Find where the given text appears and provide that cell's center as (x, y) coordinate. 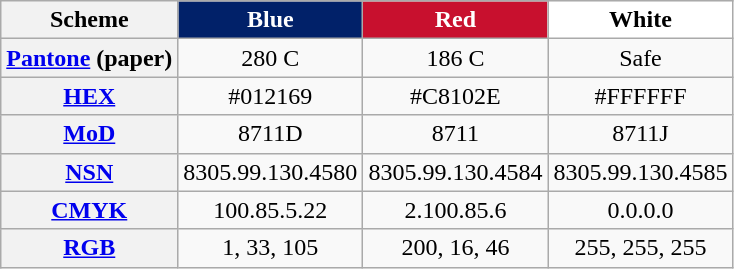
RGB (90, 248)
White (640, 20)
CMYK (90, 210)
Pantone (paper) (90, 58)
Blue (270, 20)
8711J (640, 134)
8305.99.130.4580 (270, 172)
200, 16, 46 (456, 248)
MoD (90, 134)
8305.99.130.4585 (640, 172)
255, 255, 255 (640, 248)
8305.99.130.4584 (456, 172)
#FFFFFF (640, 96)
Safe (640, 58)
1, 33, 105 (270, 248)
#C8102E (456, 96)
186 C (456, 58)
Scheme (90, 20)
HEX (90, 96)
8711 (456, 134)
2.100.85.6 (456, 210)
NSN (90, 172)
8711D (270, 134)
Red (456, 20)
0.0.0.0 (640, 210)
100.85.5.22 (270, 210)
#012169 (270, 96)
280 C (270, 58)
